Pinpoint the cell where the given text exists, returning its [x, y] midpoint coordinate. 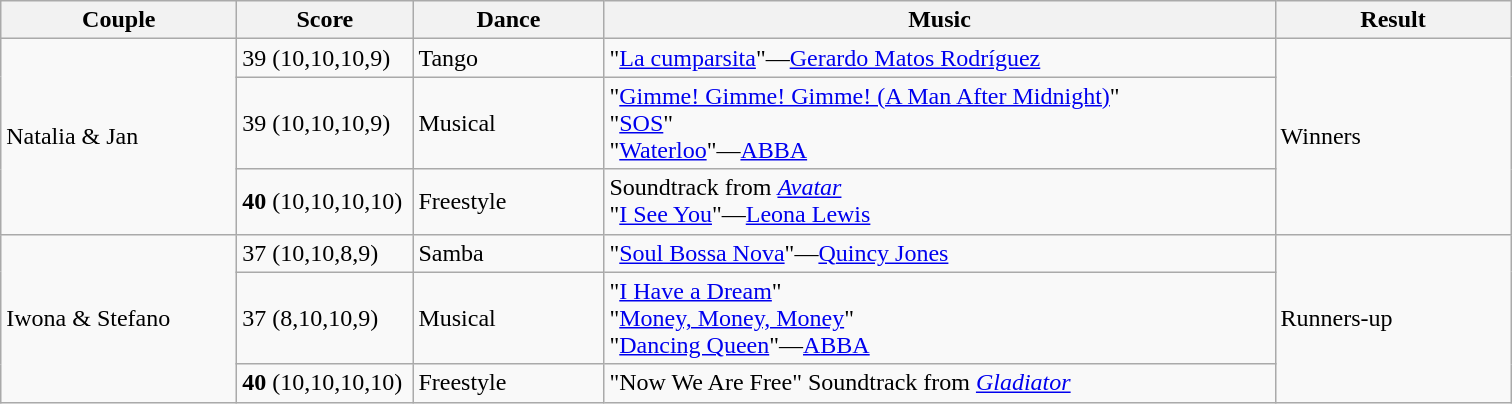
Tango [508, 58]
"Soul Bossa Nova"—Quincy Jones [940, 253]
Result [1393, 20]
Soundtrack from Avatar"I See You"—Leona Lewis [940, 202]
37 (10,10,8,9) [325, 253]
Music [940, 20]
Runners-up [1393, 318]
37 (8,10,10,9) [325, 318]
Couple [119, 20]
"I Have a Dream""Money, Money, Money""Dancing Queen"—ABBA [940, 318]
Winners [1393, 136]
Iwona & Stefano [119, 318]
"Now We Are Free" Soundtrack from Gladiator [940, 383]
"Gimme! Gimme! Gimme! (A Man After Midnight)""SOS""Waterloo"—ABBA [940, 123]
Natalia & Jan [119, 136]
Samba [508, 253]
"La cumparsita"—Gerardo Matos Rodríguez [940, 58]
Score [325, 20]
Dance [508, 20]
